Search for the cell housing the specified text and yield its [x, y] center coordinate. 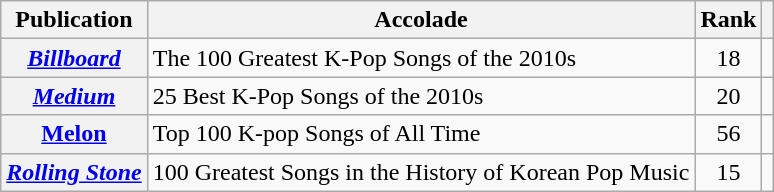
Publication [74, 20]
Top 100 K-pop Songs of All Time [421, 134]
15 [728, 172]
18 [728, 58]
Rank [728, 20]
The 100 Greatest K-Pop Songs of the 2010s [421, 58]
20 [728, 96]
Accolade [421, 20]
25 Best K-Pop Songs of the 2010s [421, 96]
100 Greatest Songs in the History of Korean Pop Music [421, 172]
Rolling Stone [74, 172]
56 [728, 134]
Melon [74, 134]
Billboard [74, 58]
Medium [74, 96]
